From the cell containing the given text, extract its center point as [X, Y] coordinate. 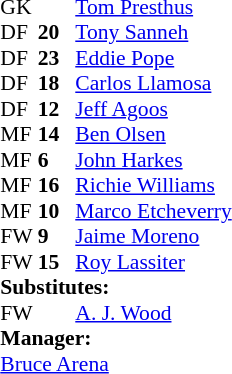
Richie Williams [153, 185]
9 [57, 237]
Roy Lassiter [153, 262]
Marco Etcheverry [153, 211]
Ben Olsen [153, 135]
18 [57, 83]
6 [57, 160]
Manager: [116, 339]
Carlos Llamosa [153, 83]
A. J. Wood [153, 313]
Substitutes: [116, 287]
Jeff Agoos [153, 109]
Eddie Pope [153, 58]
14 [57, 135]
Tony Sanneh [153, 33]
Jaime Moreno [153, 237]
12 [57, 109]
20 [57, 33]
16 [57, 185]
10 [57, 211]
15 [57, 262]
John Harkes [153, 160]
23 [57, 58]
